Identify which cell holds the provided text, then report its (x, y) central coordinate. 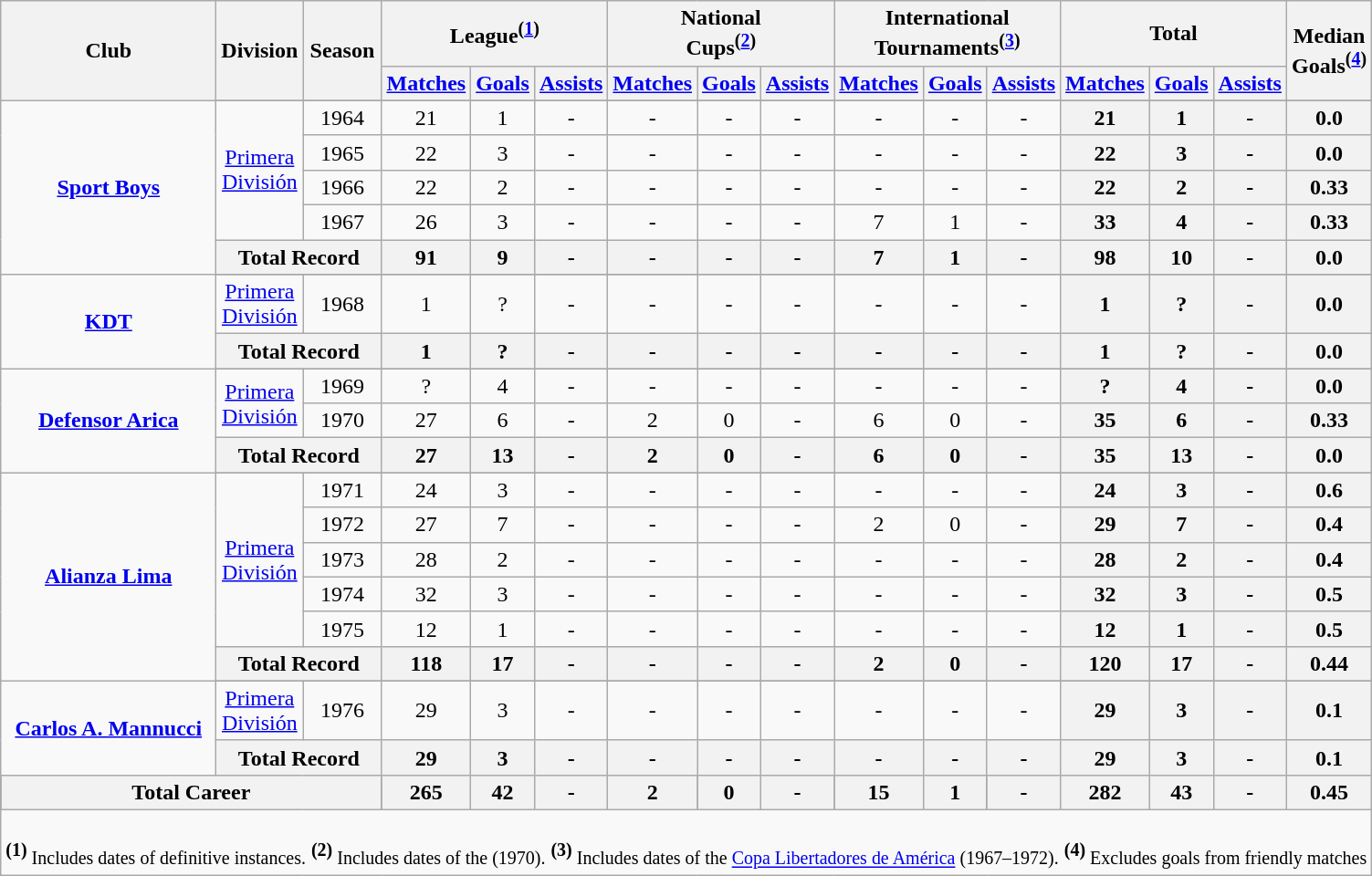
Sport Boys (109, 187)
0.6 (1329, 490)
98 (1105, 257)
MedianGoals(4) (1329, 51)
1968 (342, 305)
91 (426, 257)
1976 (342, 710)
265 (426, 792)
15 (879, 792)
282 (1105, 792)
Alianza Lima (109, 577)
1964 (342, 118)
1973 (342, 559)
1975 (342, 629)
1971 (342, 490)
1966 (342, 187)
43 (1181, 792)
NationalCups(2) (721, 34)
9 (503, 257)
KDT (109, 321)
InternationalTournaments(3) (948, 34)
League(1) (495, 34)
Carlos A. Mannucci (109, 728)
118 (426, 663)
10 (1181, 257)
1972 (342, 525)
0.45 (1329, 792)
1974 (342, 594)
33 (1105, 223)
0.44 (1329, 663)
1969 (342, 386)
1967 (342, 223)
1970 (342, 421)
1965 (342, 152)
26 (426, 223)
Defensor Arica (109, 421)
Season (342, 51)
120 (1105, 663)
Division (259, 51)
Club (109, 51)
Total Career (192, 792)
42 (503, 792)
Total (1174, 34)
